Determine the (x, y) coordinate at the center of the cell enclosing the given text.  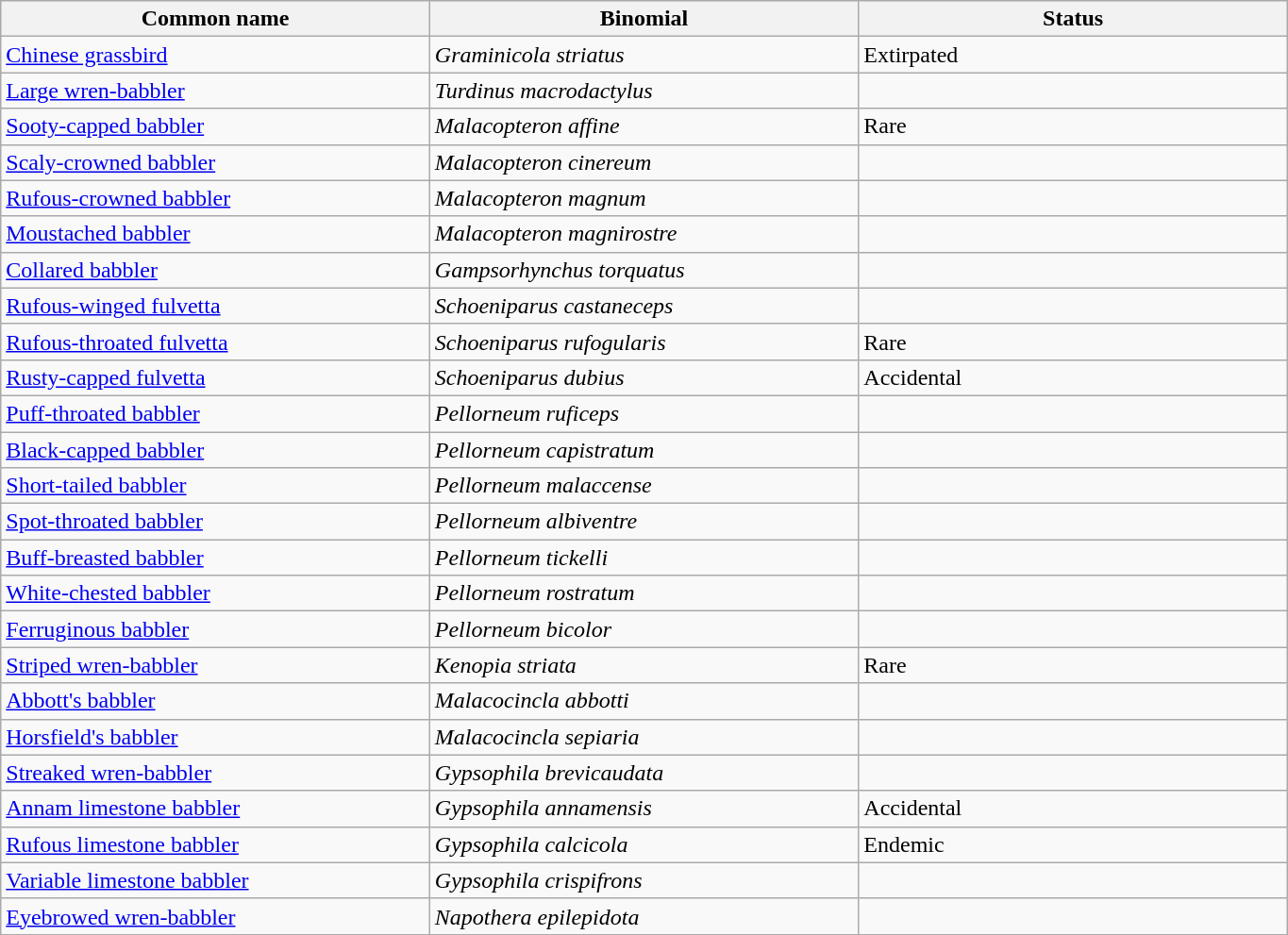
Rusty-capped fulvetta (215, 377)
Rufous limestone babbler (215, 844)
Eyebrowed wren-babbler (215, 916)
Pellorneum tickelli (644, 558)
Malacocincla sepiaria (644, 737)
Rufous-throated fulvetta (215, 342)
Schoeniparus castaneceps (644, 306)
Gampsorhynchus torquatus (644, 270)
Gypsophila annamensis (644, 809)
Endemic (1074, 844)
Buff-breasted babbler (215, 558)
Rufous-crowned babbler (215, 198)
Gypsophila brevicaudata (644, 773)
Malacopteron cinereum (644, 162)
Pellorneum albiventre (644, 522)
Status (1074, 19)
Black-capped babbler (215, 450)
Gypsophila calcicola (644, 844)
Striped wren-babbler (215, 665)
Malacopteron affine (644, 126)
Malacocincla abbotti (644, 701)
Pellorneum ruficeps (644, 413)
Scaly-crowned babbler (215, 162)
Chinese grassbird (215, 55)
Common name (215, 19)
Short-tailed babbler (215, 486)
Large wren-babbler (215, 91)
Schoeniparus dubius (644, 377)
Malacopteron magnum (644, 198)
Pellorneum malaccense (644, 486)
Binomial (644, 19)
Annam limestone babbler (215, 809)
Pellorneum rostratum (644, 593)
Rufous-winged fulvetta (215, 306)
Spot-throated babbler (215, 522)
Extirpated (1074, 55)
Schoeniparus rufogularis (644, 342)
Pellorneum capistratum (644, 450)
Malacopteron magnirostre (644, 234)
Sooty-capped babbler (215, 126)
Collared babbler (215, 270)
Abbott's babbler (215, 701)
Kenopia striata (644, 665)
Gypsophila crispifrons (644, 880)
Horsfield's babbler (215, 737)
Graminicola striatus (644, 55)
Moustached babbler (215, 234)
White-chested babbler (215, 593)
Puff-throated babbler (215, 413)
Ferruginous babbler (215, 629)
Turdinus macrodactylus (644, 91)
Variable limestone babbler (215, 880)
Pellorneum bicolor (644, 629)
Napothera epilepidota (644, 916)
Streaked wren-babbler (215, 773)
